Provide the (X, Y) coordinate of the cell's center where the given text is located.  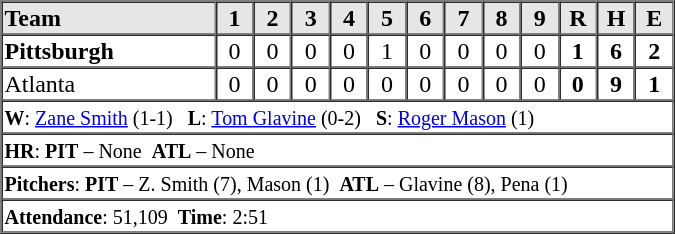
Pittsburgh (109, 50)
4 (349, 18)
Team (109, 18)
Atlanta (109, 84)
Pitchers: PIT – Z. Smith (7), Mason (1) ATL – Glavine (8), Pena (1) (338, 182)
HR: PIT – None ATL – None (338, 150)
H (616, 18)
Attendance: 51,109 Time: 2:51 (338, 216)
5 (387, 18)
7 (463, 18)
R (578, 18)
W: Zane Smith (1-1) L: Tom Glavine (0-2) S: Roger Mason (1) (338, 116)
3 (311, 18)
8 (501, 18)
E (654, 18)
